Pinpoint the cell where the given text exists, returning its (x, y) midpoint coordinate. 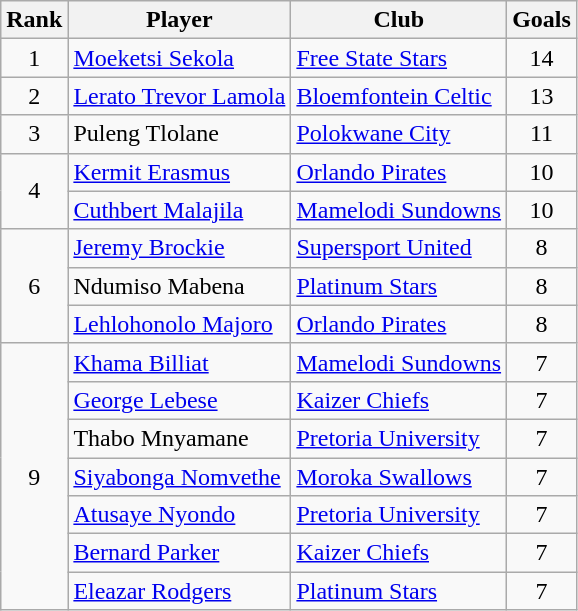
14 (542, 58)
4 (34, 191)
Jeremy Brockie (180, 248)
Polokwane City (399, 134)
Rank (34, 20)
Cuthbert Malajila (180, 210)
1 (34, 58)
Bernard Parker (180, 553)
3 (34, 134)
Kermit Erasmus (180, 172)
Moeketsi Sekola (180, 58)
Moroka Swallows (399, 477)
13 (542, 96)
9 (34, 476)
Free State Stars (399, 58)
Thabo Mnyamane (180, 438)
George Lebese (180, 400)
Lerato Trevor Lamola (180, 96)
6 (34, 286)
Club (399, 20)
Siyabonga Nomvethe (180, 477)
Goals (542, 20)
11 (542, 134)
Khama Billiat (180, 362)
Lehlohonolo Majoro (180, 324)
Atusaye Nyondo (180, 515)
Eleazar Rodgers (180, 591)
Bloemfontein Celtic (399, 96)
Supersport United (399, 248)
2 (34, 96)
Ndumiso Mabena (180, 286)
Player (180, 20)
Puleng Tlolane (180, 134)
